From the cell containing the given text, extract its center point as (X, Y) coordinate. 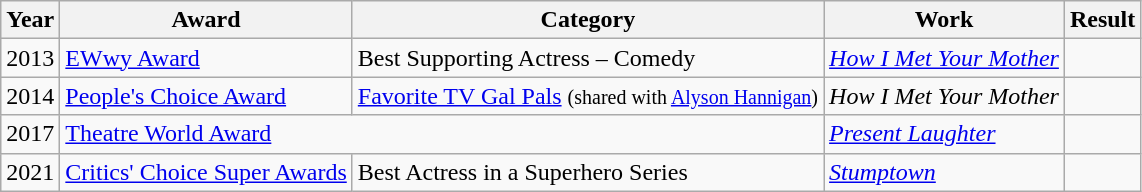
EWwy Award (206, 58)
Result (1102, 20)
Best Supporting Actress – Comedy (588, 58)
2017 (30, 134)
Award (206, 20)
Favorite TV Gal Pals (shared with Alyson Hannigan) (588, 96)
Present Laughter (944, 134)
2013 (30, 58)
Critics' Choice Super Awards (206, 172)
Category (588, 20)
Stumptown (944, 172)
Best Actress in a Superhero Series (588, 172)
People's Choice Award (206, 96)
2021 (30, 172)
Year (30, 20)
Theatre World Award (442, 134)
2014 (30, 96)
Work (944, 20)
